Detect which cell encompasses the target text, then output its (X, Y) center coordinate. 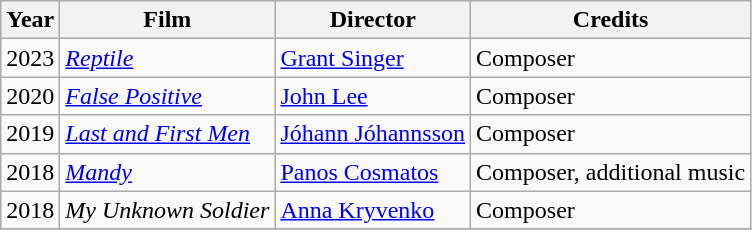
Year (30, 20)
Anna Kryvenko (373, 210)
2020 (30, 96)
2019 (30, 134)
Film (168, 20)
John Lee (373, 96)
My Unknown Soldier (168, 210)
Mandy (168, 172)
Composer, additional music (611, 172)
Credits (611, 20)
Last and First Men (168, 134)
2023 (30, 58)
Jóhann Jóhannsson (373, 134)
Grant Singer (373, 58)
Panos Cosmatos (373, 172)
Reptile (168, 58)
False Positive (168, 96)
Director (373, 20)
